From the cell containing the given text, extract its center point as (x, y) coordinate. 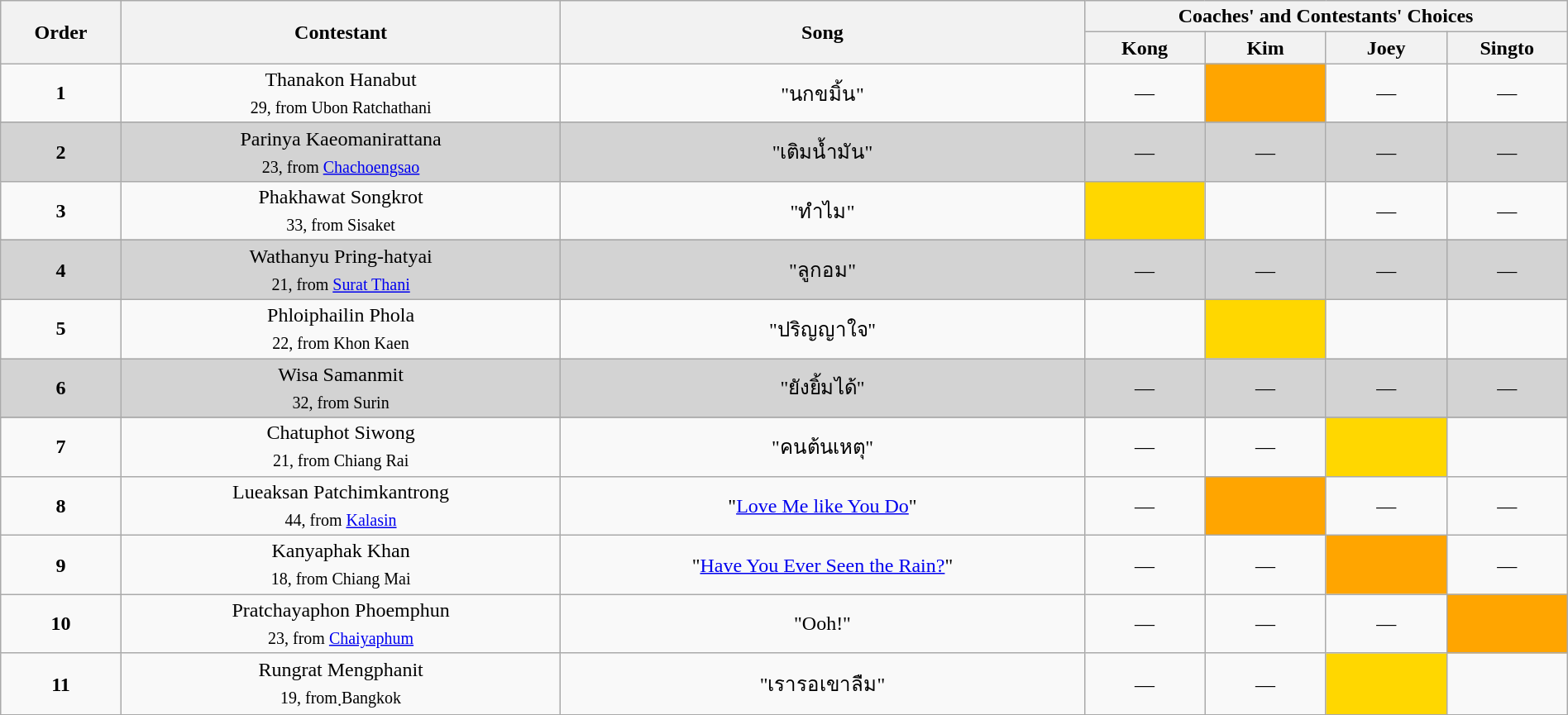
11 (61, 684)
4 (61, 269)
Parinya Kaeomanirattana23, from Chachoengsao (341, 152)
Chatuphot Siwong21, from Chiang Rai (341, 446)
3 (61, 212)
6 (61, 388)
Coaches' and Contestants' Choices (1326, 17)
Kong (1145, 48)
9 (61, 565)
"ยังยิ้มได้" (822, 388)
Phakhawat Songkrot33, from Sisaket (341, 212)
Lueaksan Patchimkantrong44, from Kalasin (341, 506)
"นกขมิ้น" (822, 93)
"ปริญญาใจ" (822, 329)
10 (61, 623)
Wisa Samanmit32, from Surin (341, 388)
5 (61, 329)
Kanyaphak Khan18, from Chiang Mai (341, 565)
"ลูกอม" (822, 269)
"Love Me like You Do" (822, 506)
"เติมน้ำมัน" (822, 152)
7 (61, 446)
"คนต้นเหตุ" (822, 446)
2 (61, 152)
Order (61, 32)
Singto (1507, 48)
"Ooh!" (822, 623)
Phloiphailin Phola22, from Khon Kaen (341, 329)
Thanakon Hanabut29, from Ubon Ratchathani (341, 93)
Contestant (341, 32)
Pratchayaphon Phoemphun23, from Chaiyaphum (341, 623)
"ทำไม" (822, 212)
"Have You Ever Seen the Rain?" (822, 565)
Rungrat Mengphanit19, from ฺBangkok (341, 684)
8 (61, 506)
Wathanyu Pring-hatyai21, from Surat Thani (341, 269)
Joey (1386, 48)
"เรารอเขาลืม" (822, 684)
1 (61, 93)
Kim (1265, 48)
Song (822, 32)
